Extract the (X, Y) coordinate from the center of the cell holding the provided text.  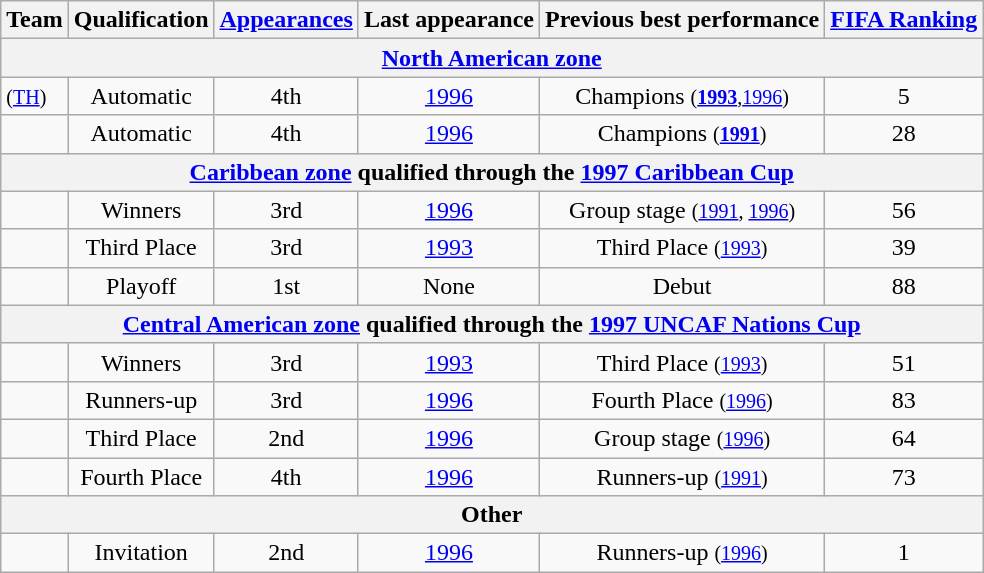
Invitation (141, 553)
Qualification (141, 20)
Fourth Place (1996) (682, 400)
Last appearance (448, 20)
Runners-up (1996) (682, 553)
Caribbean zone qualified through the 1997 Caribbean Cup (492, 172)
39 (904, 248)
28 (904, 134)
Team (35, 20)
Other (492, 515)
North American zone (492, 58)
(TH) (35, 96)
Champions (1991) (682, 134)
Debut (682, 286)
73 (904, 477)
Fourth Place (141, 477)
None (448, 286)
Champions (1993,1996) (682, 96)
5 (904, 96)
64 (904, 438)
51 (904, 362)
Appearances (286, 20)
Runners-up (141, 400)
Previous best performance (682, 20)
Central American zone qualified through the 1997 UNCAF Nations Cup (492, 324)
Runners-up (1991) (682, 477)
Group stage (1991, 1996) (682, 210)
FIFA Ranking (904, 20)
Playoff (141, 286)
83 (904, 400)
1 (904, 553)
Group stage (1996) (682, 438)
56 (904, 210)
1st (286, 286)
88 (904, 286)
